Identify which cell holds the provided text, then report its [x, y] central coordinate. 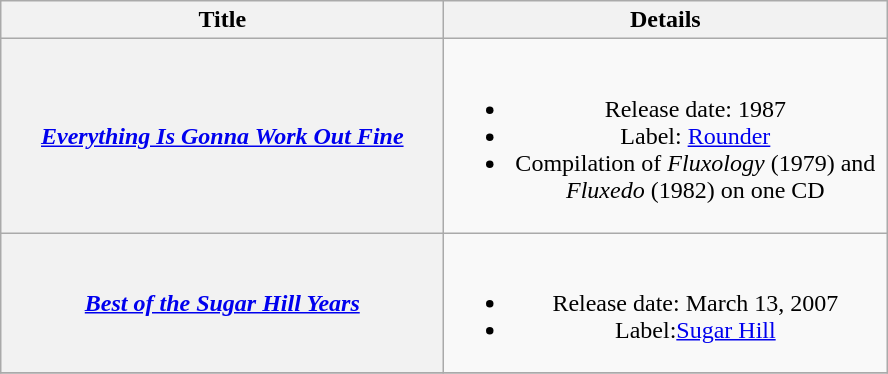
Release date: March 13, 2007Label:Sugar Hill [666, 303]
Title [222, 20]
Everything Is Gonna Work Out Fine [222, 136]
Best of the Sugar Hill Years [222, 303]
Details [666, 20]
Release date: 1987Label: RounderCompilation of Fluxology (1979) and Fluxedo (1982) on one CD [666, 136]
